From the cell containing the given text, extract its center point as (x, y) coordinate. 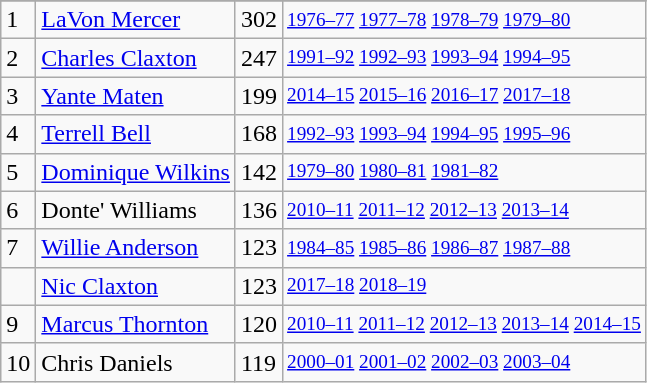
2 (18, 58)
Marcus Thornton (136, 324)
1 (18, 20)
2010–11 2011–12 2012–13 2013–14 2014–15 (464, 324)
Charles Claxton (136, 58)
LaVon Mercer (136, 20)
136 (258, 210)
Willie Anderson (136, 248)
2017–18 2018–19 (464, 286)
2000–01 2001–02 2002–03 2003–04 (464, 362)
2014–15 2015–16 2016–17 2017–18 (464, 96)
Dominique Wilkins (136, 172)
142 (258, 172)
Chris Daniels (136, 362)
247 (258, 58)
199 (258, 96)
2010–11 2011–12 2012–13 2013–14 (464, 210)
6 (18, 210)
1976–77 1977–78 1978–79 1979–80 (464, 20)
1984–85 1985–86 1986–87 1987–88 (464, 248)
3 (18, 96)
Terrell Bell (136, 134)
10 (18, 362)
1992–93 1993–94 1994–95 1995–96 (464, 134)
4 (18, 134)
302 (258, 20)
1991–92 1992–93 1993–94 1994–95 (464, 58)
Yante Maten (136, 96)
5 (18, 172)
9 (18, 324)
Nic Claxton (136, 286)
120 (258, 324)
168 (258, 134)
Donte' Williams (136, 210)
1979–80 1980–81 1981–82 (464, 172)
119 (258, 362)
7 (18, 248)
